Output the [X, Y] coordinate of the center of the cell containing the given text.  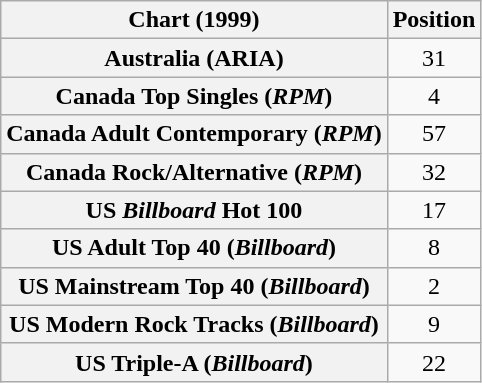
US Triple-A (Billboard) [194, 362]
Australia (ARIA) [194, 58]
Canada Rock/Alternative (RPM) [194, 172]
2 [434, 286]
Canada Adult Contemporary (RPM) [194, 134]
US Adult Top 40 (Billboard) [194, 248]
32 [434, 172]
Canada Top Singles (RPM) [194, 96]
17 [434, 210]
22 [434, 362]
8 [434, 248]
US Billboard Hot 100 [194, 210]
4 [434, 96]
Chart (1999) [194, 20]
31 [434, 58]
US Modern Rock Tracks (Billboard) [194, 324]
9 [434, 324]
US Mainstream Top 40 (Billboard) [194, 286]
Position [434, 20]
57 [434, 134]
